Identify which cell holds the provided text, then report its [X, Y] central coordinate. 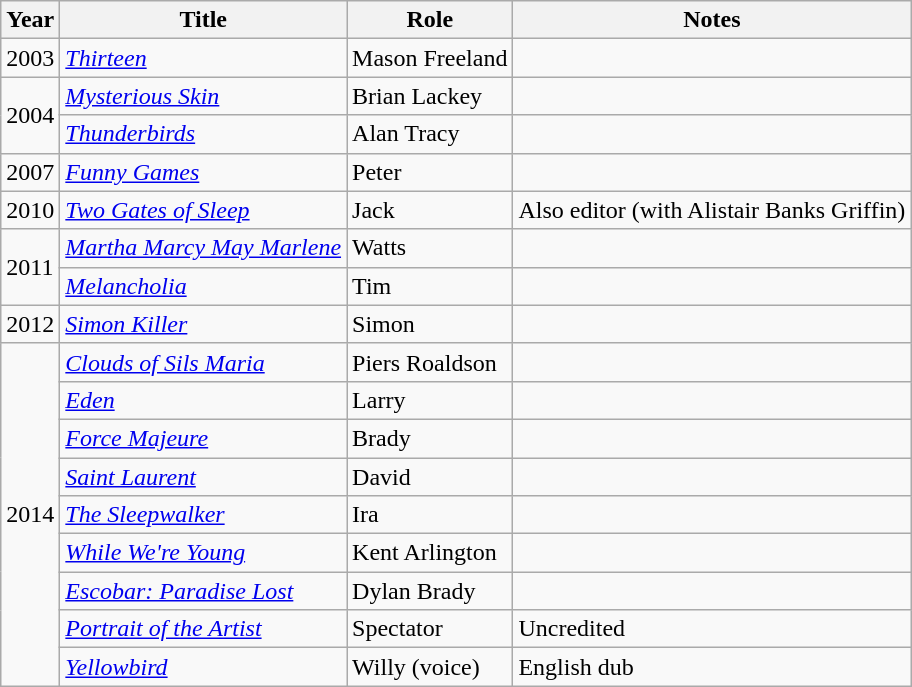
Thirteen [204, 58]
Simon [430, 324]
Willy (voice) [430, 667]
Escobar: Paradise Lost [204, 591]
Kent Arlington [430, 553]
Also editor (with Alistair Banks Griffin) [712, 210]
Brady [430, 438]
Dylan Brady [430, 591]
The Sleepwalker [204, 515]
Notes [712, 20]
Brian Lackey [430, 96]
Two Gates of Sleep [204, 210]
2012 [30, 324]
Uncredited [712, 629]
Alan Tracy [430, 134]
Larry [430, 400]
Martha Marcy May Marlene [204, 248]
2014 [30, 514]
2011 [30, 267]
2003 [30, 58]
Yellowbird [204, 667]
Jack [430, 210]
Mysterious Skin [204, 96]
Funny Games [204, 172]
Saint Laurent [204, 477]
Role [430, 20]
Title [204, 20]
David [430, 477]
Watts [430, 248]
Clouds of Sils Maria [204, 362]
Mason Freeland [430, 58]
Piers Roaldson [430, 362]
Simon Killer [204, 324]
While We're Young [204, 553]
Ira [430, 515]
Force Majeure [204, 438]
Eden [204, 400]
2004 [30, 115]
English dub [712, 667]
Spectator [430, 629]
Peter [430, 172]
Portrait of the Artist [204, 629]
2010 [30, 210]
Tim [430, 286]
Thunderbirds [204, 134]
2007 [30, 172]
Melancholia [204, 286]
Year [30, 20]
